Output the (x, y) coordinate of the center of the cell containing the given text.  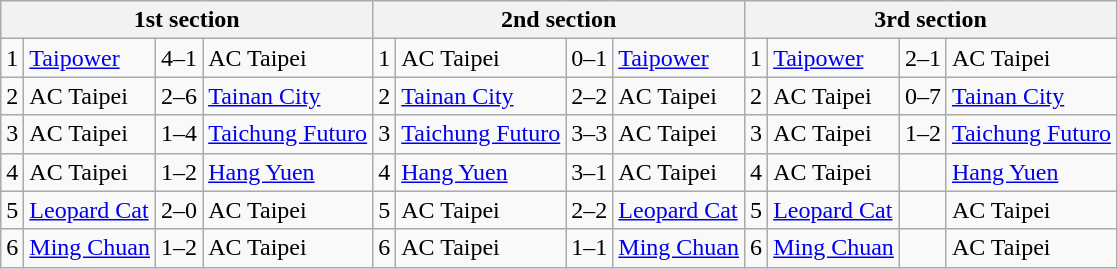
0–1 (590, 58)
2–1 (922, 58)
1–4 (180, 134)
3–3 (590, 134)
3–1 (590, 172)
2–6 (180, 96)
1st section (187, 20)
3rd section (931, 20)
0–7 (922, 96)
2nd section (559, 20)
1–1 (590, 248)
4–1 (180, 58)
2–0 (180, 210)
